For the text-containing cell, return its midpoint in [X, Y] coordinate format. 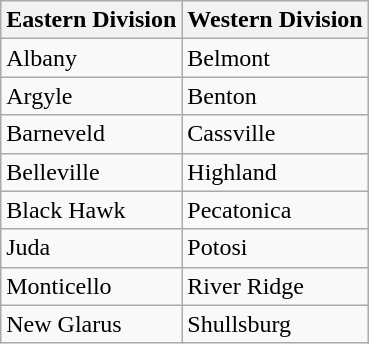
Pecatonica [275, 210]
Barneveld [92, 134]
Juda [92, 248]
Western Division [275, 20]
Shullsburg [275, 324]
Highland [275, 172]
Albany [92, 58]
Benton [275, 96]
Black Hawk [92, 210]
Belmont [275, 58]
Eastern Division [92, 20]
Monticello [92, 286]
Potosi [275, 248]
Argyle [92, 96]
Belleville [92, 172]
Cassville [275, 134]
New Glarus [92, 324]
River Ridge [275, 286]
